Output the (x, y) coordinate of the center of the cell containing the given text.  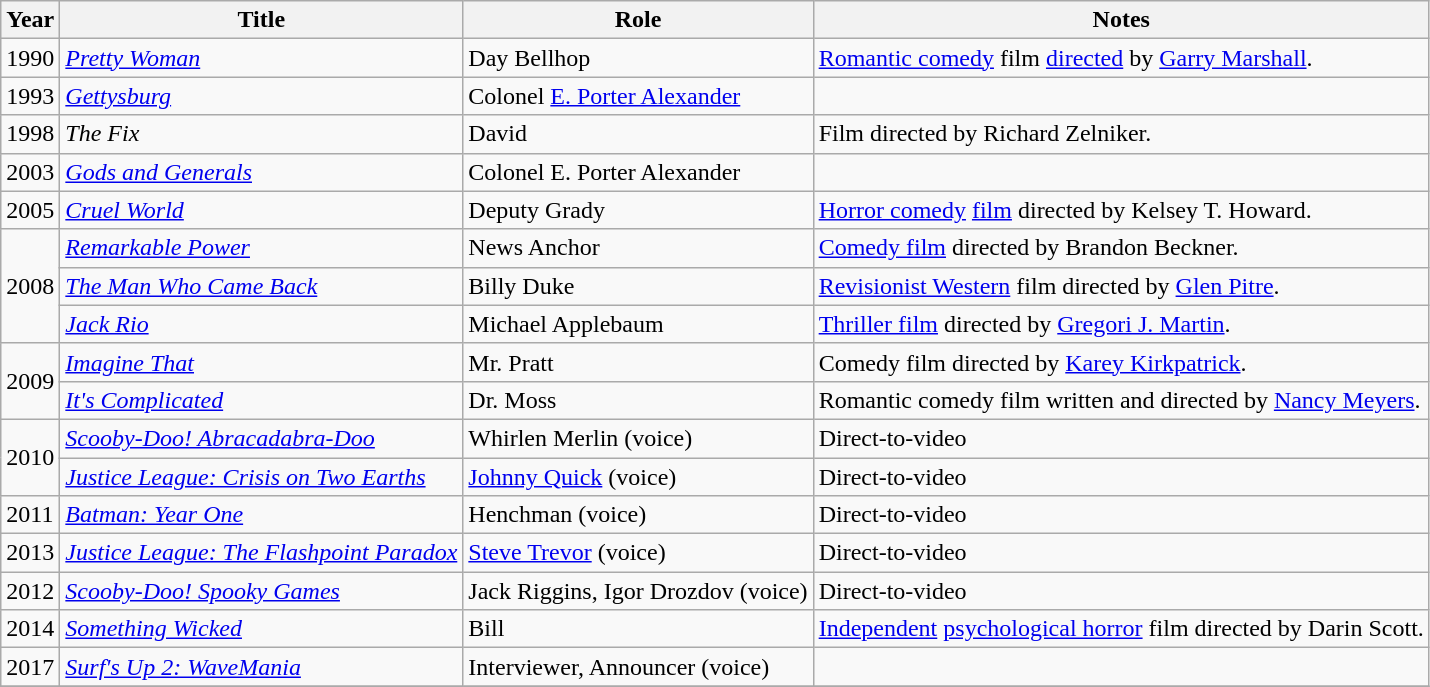
Year (30, 20)
Independent psychological horror film directed by Darin Scott. (1121, 629)
Dr. Moss (638, 400)
Imagine That (262, 362)
Cruel World (262, 210)
Something Wicked (262, 629)
Justice League: Crisis on Two Earths (262, 477)
Romantic comedy film written and directed by Nancy Meyers. (1121, 400)
Billy Duke (638, 286)
Jack Rio (262, 324)
Mr. Pratt (638, 362)
1990 (30, 58)
2014 (30, 629)
Role (638, 20)
Revisionist Western film directed by Glen Pitre. (1121, 286)
Day Bellhop (638, 58)
Scooby-Doo! Abracadabra-Doo (262, 438)
Notes (1121, 20)
2012 (30, 591)
Whirlen Merlin (voice) (638, 438)
Remarkable Power (262, 248)
David (638, 134)
Thriller film directed by Gregori J. Martin. (1121, 324)
2017 (30, 667)
2003 (30, 172)
1993 (30, 96)
Interviewer, Announcer (voice) (638, 667)
Gettysburg (262, 96)
Deputy Grady (638, 210)
2009 (30, 381)
2011 (30, 515)
2013 (30, 553)
Jack Riggins, Igor Drozdov (voice) (638, 591)
Horror comedy film directed by Kelsey T. Howard. (1121, 210)
2010 (30, 457)
It's Complicated (262, 400)
Batman: Year One (262, 515)
Gods and Generals (262, 172)
Henchman (voice) (638, 515)
Justice League: The Flashpoint Paradox (262, 553)
Bill (638, 629)
Surf's Up 2: WaveMania (262, 667)
Film directed by Richard Zelniker. (1121, 134)
Pretty Woman (262, 58)
News Anchor (638, 248)
Title (262, 20)
Johnny Quick (voice) (638, 477)
Romantic comedy film directed by Garry Marshall. (1121, 58)
The Man Who Came Back (262, 286)
Steve Trevor (voice) (638, 553)
Scooby-Doo! Spooky Games (262, 591)
Michael Applebaum (638, 324)
1998 (30, 134)
Comedy film directed by Brandon Beckner. (1121, 248)
2008 (30, 286)
2005 (30, 210)
The Fix (262, 134)
Comedy film directed by Karey Kirkpatrick. (1121, 362)
